Provide the (x, y) coordinate of the cell's center where the given text is located.  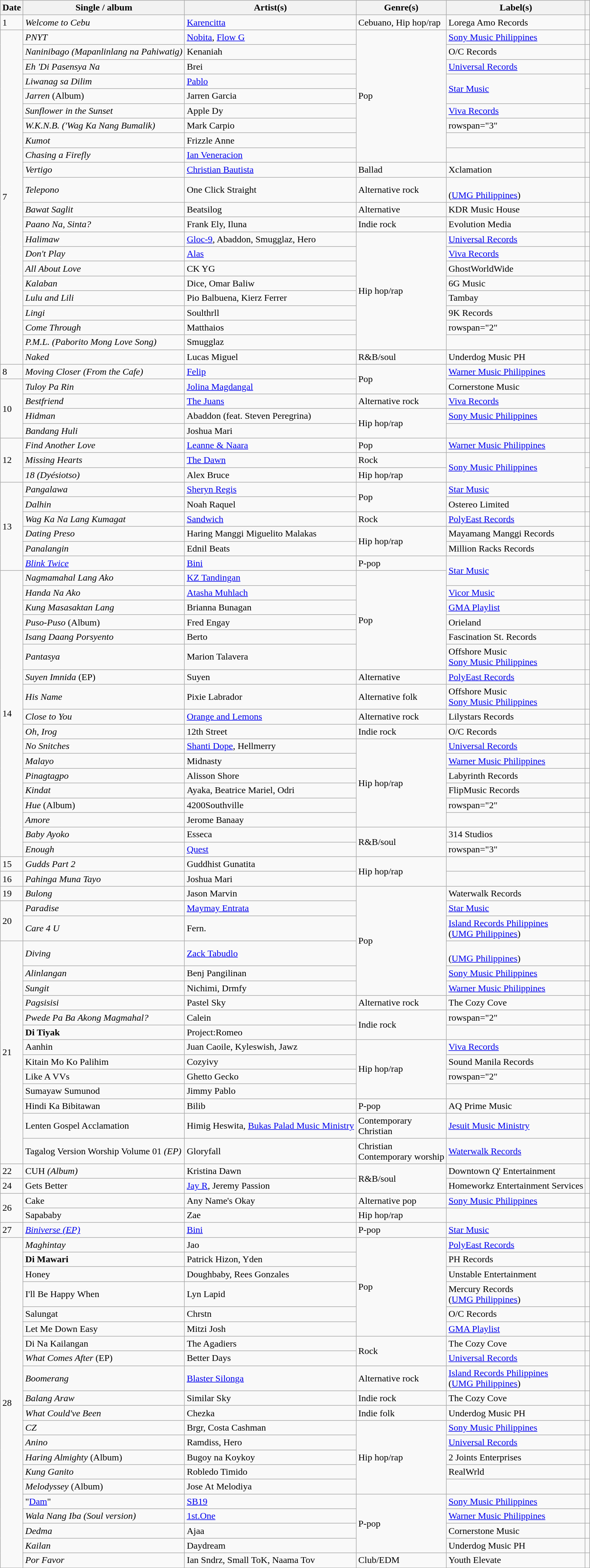
Pahinga Muna Tayo (104, 879)
Biniverse (EP) (104, 1230)
Ednil Beats (270, 548)
Enough (104, 849)
AQ Prime Music (516, 1106)
Club/EDM (401, 1560)
Gudds Part 2 (104, 864)
Pagsisisi (104, 1003)
Bilib (270, 1106)
4200Southville (270, 805)
Shanti Dope, Hellmerry (270, 746)
CK YG (270, 269)
Evolution Media (516, 224)
Balang Araw (104, 1398)
Lilystars Records (516, 717)
Xclamation (516, 170)
Tambay (516, 298)
Downtown Q' Entertainment (516, 1171)
His Name (104, 697)
Nobita, Flow G (270, 37)
Mark Carpio (270, 125)
Chrstn (270, 1314)
Chasing a Firefly (104, 155)
Gets Better (104, 1186)
Esseca (270, 835)
8 (12, 372)
Ajaa (270, 1531)
Pio Balbuena, Kierz Ferrer (270, 298)
Jesuit Music Ministry (516, 1126)
Fred Engay (270, 622)
Sandwich (270, 519)
Genre(s) (401, 8)
19 (12, 893)
Orieland (516, 622)
Chezka (270, 1413)
Lorega Amo Records (516, 22)
Naked (104, 357)
Alas (270, 254)
Bulong (104, 893)
Alinlangan (104, 973)
Pantasya (104, 656)
Por Favor (104, 1560)
Kenaniah (270, 52)
24 (12, 1186)
2 Joints Enterprises (516, 1457)
Jarren (Album) (104, 96)
Bestfriend (104, 401)
PH Records (516, 1260)
Pastel Sky (270, 1003)
Zae (270, 1215)
Fascination St. Records (516, 637)
Atasha Muhlach (270, 593)
Maymay Entrata (270, 908)
Noah Raquel (270, 504)
Amore (104, 820)
22 (12, 1171)
Youth Elevate (516, 1560)
14 (12, 714)
Orange and Lemons (270, 717)
SB19 (270, 1501)
Jolina Magdangal (270, 386)
Alternative folk (401, 697)
Tagalog Version Worship Volume 01 (EP) (104, 1151)
Wag Ka Na Lang Kumagat (104, 519)
Any Name's Okay (270, 1200)
All About Love (104, 269)
Liwanag sa Dilim (104, 81)
Brianna Bunagan (270, 607)
Sungit (104, 988)
Blink Twice (104, 563)
Marion Talavera (270, 656)
W.K.N.B. ('Wag Ka Nang Bumalik) (104, 125)
Ian Veneracion (270, 155)
Daydream (270, 1546)
KDR Music House (516, 210)
Unstable Entertainment (516, 1274)
What Comes After (EP) (104, 1358)
Lenten Gospel Acclamation (104, 1126)
Vicor Music (516, 593)
Kristina Dawn (270, 1171)
Suyen Imnida (EP) (104, 677)
Jason Marvin (270, 893)
Ballad (401, 170)
13 (12, 526)
Kung Ganito (104, 1472)
Dating Preso (104, 534)
ContemporaryChristian (401, 1126)
Let Me Down Easy (104, 1329)
Lucas Miguel (270, 357)
1 (12, 22)
18 (Dyésiotso) (104, 475)
Project:Romeo (270, 1032)
Di Na Kailangan (104, 1344)
Diving (104, 954)
Aanhin (104, 1047)
Kung Masasaktan Lang (104, 607)
Di Tiyak (104, 1032)
Frank Ely, Iluna (270, 224)
Anino (104, 1442)
Single / album (104, 8)
Kalaban (104, 283)
Robledo Timido (270, 1472)
Paano Na, Sinta? (104, 224)
Karencitta (270, 22)
Mitzi Josh (270, 1329)
Bugoy na Koykoy (270, 1457)
Ramdiss, Hero (270, 1442)
Pixie Labrador (270, 697)
The Agadiers (270, 1344)
Million Racks Records (516, 548)
Handa Na Ako (104, 593)
Mercury Records(UMG Philippines) (516, 1294)
The Dawn (270, 460)
KZ Tandingan (270, 578)
Pablo (270, 81)
7 (12, 197)
Sound Manila Records (516, 1062)
Panalangin (104, 548)
Bawat Saglit (104, 210)
Cozyivy (270, 1062)
Wala Nang Iba (Soul version) (104, 1516)
Honey (104, 1274)
Hindi Ka Bibitawan (104, 1106)
Jarren Garcia (270, 96)
Guddhist Gunatita (270, 864)
I'll Be Happy When (104, 1294)
Jose At Melodiya (270, 1487)
Oh, Irog (104, 732)
Apple Dy (270, 111)
314 Studios (516, 835)
Pinagtagpo (104, 776)
Missing Hearts (104, 460)
Blaster Silonga (270, 1378)
Di Mawari (104, 1260)
Halimaw (104, 239)
Moving Closer (From the Cafe) (104, 372)
P.M.L. (Paborito Mong Love Song) (104, 342)
Date (12, 8)
Ostereo Limited (516, 504)
Doughbaby, Rees Gonzales (270, 1274)
Pwede Pa Ba Akong Magmahal? (104, 1018)
Alternative pop (401, 1200)
Brgr, Costa Cashman (270, 1427)
Jay R, Jeremy Passion (270, 1186)
Suyen (270, 677)
Kumot (104, 140)
Isang Daang Porsyento (104, 637)
Kitain Mo Ko Palihim (104, 1062)
Lulu and Lili (104, 298)
One Click Straight (270, 190)
Baby Ayoko (104, 835)
Smugglaz (270, 342)
Jerome Banaay (270, 820)
Come Through (104, 327)
Homeworkz Entertainment Services (516, 1186)
Mayamang Manggi Records (516, 534)
Indie folk (401, 1413)
Quest (270, 849)
6G Music (516, 283)
Gloc-9, Abaddon, Smugglaz, Hero (270, 239)
Midnasty (270, 761)
Juan Caoile, Kyleswish, Jawz (270, 1047)
Calein (270, 1018)
GhostWorldWide (516, 269)
Fern. (270, 928)
Hidman (104, 416)
Frizzle Anne (270, 140)
Dalhin (104, 504)
Naninibago (Mapanlinlang na Pahiwatig) (104, 52)
RealWrld (516, 1472)
Beatsilog (270, 210)
Paradise (104, 908)
Benj Pangilinan (270, 973)
Lyn Lapid (270, 1294)
Dedma (104, 1531)
9K Records (516, 313)
Bandang Huli (104, 431)
Cake (104, 1200)
Sunflower in the Sunset (104, 111)
Sheryn Regis (270, 490)
Ghetto Gecko (270, 1076)
26 (12, 1208)
Hue (Album) (104, 805)
Berto (270, 637)
28 (12, 1403)
Kindat (104, 790)
CUH (Album) (104, 1171)
Labyrinth Records (516, 776)
Gloryfall (270, 1151)
Artist(s) (270, 8)
16 (12, 879)
Sumayaw Sumunod (104, 1091)
CZ (104, 1427)
Kailan (104, 1546)
Nichimi, Drmfy (270, 988)
ChristianContemporary worship (401, 1151)
Boomerang (104, 1378)
10 (12, 408)
Label(s) (516, 8)
Don't Play (104, 254)
Sapababy (104, 1215)
Christian Bautista (270, 170)
Felip (270, 372)
Pangalawa (104, 490)
21 (12, 1052)
Alex Bruce (270, 475)
Dice, Omar Baliw (270, 283)
15 (12, 864)
Similar Sky (270, 1398)
27 (12, 1230)
Himig Heswita, Bukas Palad Music Ministry (270, 1126)
Like A VVs (104, 1076)
Ian Sndrz, Small ToK, Naama Tov (270, 1560)
Maghintay (104, 1245)
1st.One (270, 1516)
Jao (270, 1245)
Jimmy Pablo (270, 1091)
Close to You (104, 717)
Vertigo (104, 170)
PNYT (104, 37)
Lingi (104, 313)
No Snitches (104, 746)
"Dam" (104, 1501)
Salungat (104, 1314)
Brei (270, 67)
Leanne & Naara (270, 446)
FlipMusic Records (516, 790)
Soulthrll (270, 313)
What Could've Been (104, 1413)
Tuloy Pa Rin (104, 386)
Cebuano, Hip hop/rap (401, 22)
Puso-Puso (Album) (104, 622)
Matthaios (270, 327)
Patrick Hizon, Yden (270, 1260)
20 (12, 920)
Better Days (270, 1358)
Care 4 U (104, 928)
The Juans (270, 401)
Telepono (104, 190)
Find Another Love (104, 446)
12th Street (270, 732)
Melodyssey (Album) (104, 1487)
Haring Manggi Miguelito Malakas (270, 534)
Zack Tabudlo (270, 954)
Nagmamahal Lang Ako (104, 578)
Malayo (104, 761)
Haring Almighty (Album) (104, 1457)
Welcome to Cebu (104, 22)
Eh 'Di Pasensya Na (104, 67)
Abaddon (feat. Steven Peregrina) (270, 416)
Ayaka, Beatrice Mariel, Odri (270, 790)
12 (12, 460)
Alisson Shore (270, 776)
